Return [X, Y] of the center of cell containing provided text 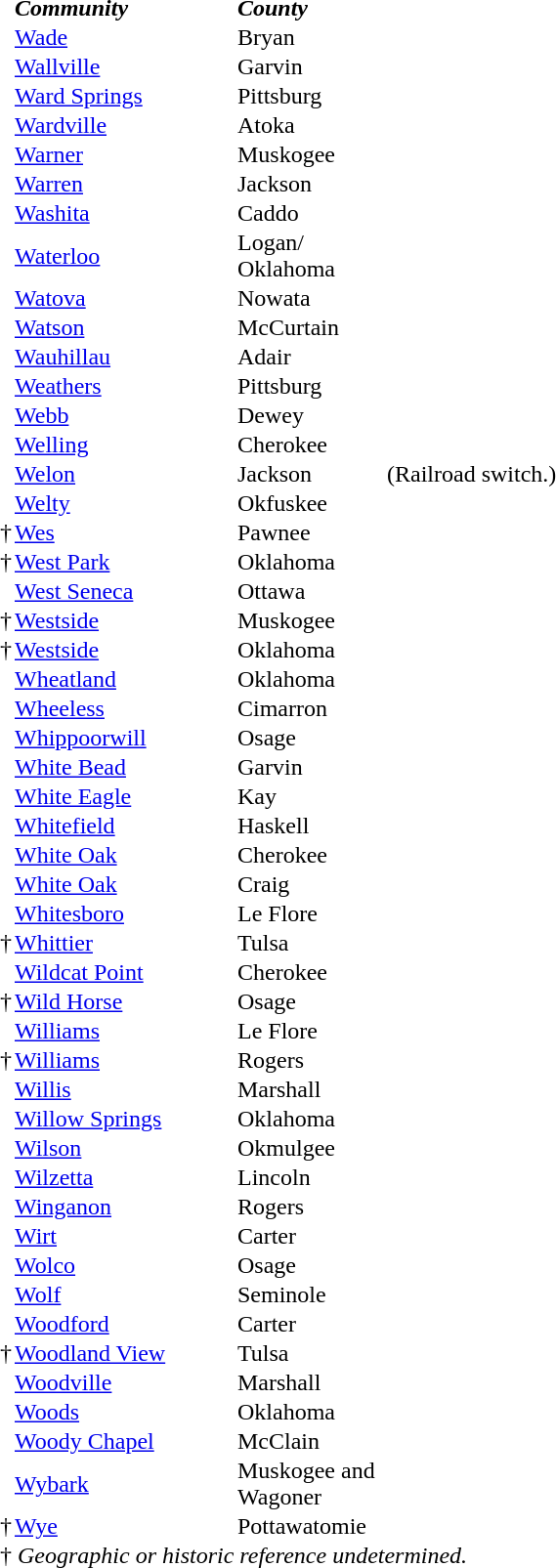
Wild Horse [125, 1002]
West Seneca [125, 592]
Wardville [125, 125]
Weathers [125, 387]
Warner [125, 154]
Cimarron [311, 709]
West Park [125, 563]
Seminole [311, 1295]
Bryan [311, 37]
Waterloo [125, 256]
Kay [311, 797]
Wilson [125, 1149]
Wauhillau [125, 358]
Lincoln [311, 1178]
Wilzetta [125, 1178]
Wybark [125, 1484]
Adair [311, 358]
Pawnee [311, 533]
Wye [125, 1526]
Pottawatomie [311, 1526]
Woods [125, 1413]
Watova [125, 299]
Ward Springs [125, 96]
Willis [125, 1090]
Logan/ Oklahoma [311, 256]
Whittier [125, 944]
Welon [125, 475]
Muskogee and Wagoner [311, 1484]
Woodville [125, 1383]
White Eagle [125, 797]
Wolco [125, 1266]
Wes [125, 533]
Haskell [311, 826]
Watson [125, 328]
Atoka [311, 125]
Dewey [311, 416]
Whitesboro [125, 914]
Webb [125, 416]
Winganon [125, 1208]
Craig [311, 885]
McClain [311, 1442]
Wildcat Point [125, 973]
Woody Chapel [125, 1442]
Okmulgee [311, 1149]
Washita [125, 213]
Woodford [125, 1325]
Welty [125, 504]
Wolf [125, 1295]
Warren [125, 184]
White Bead [125, 768]
Caddo [311, 213]
Whitefield [125, 826]
Ottawa [311, 592]
Woodland View [125, 1354]
Wallville [125, 66]
Nowata [311, 299]
McCurtain [311, 328]
Whippoorwill [125, 739]
Wade [125, 37]
Welling [125, 445]
Wirt [125, 1237]
Okfuskee [311, 504]
Willow Springs [125, 1120]
Wheeless [125, 709]
Wheatland [125, 680]
